Identify which cell holds the provided text, then report its [x, y] central coordinate. 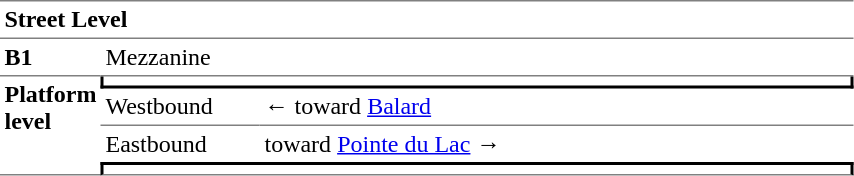
B1 [50, 58]
← toward Balard [557, 107]
Platform level [50, 126]
Westbound [180, 107]
Street Level [427, 20]
Eastbound [180, 144]
Mezzanine [478, 58]
toward Pointe du Lac → [557, 144]
